Identify which cell holds the provided text, then report its [X, Y] central coordinate. 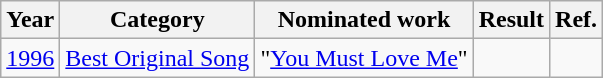
1996 [30, 58]
Nominated work [364, 20]
Category [158, 20]
Year [30, 20]
Result [511, 20]
Best Original Song [158, 58]
"You Must Love Me" [364, 58]
Ref. [576, 20]
